Capture the cell that displays the provided text and extract its [X, Y] central coordinate. 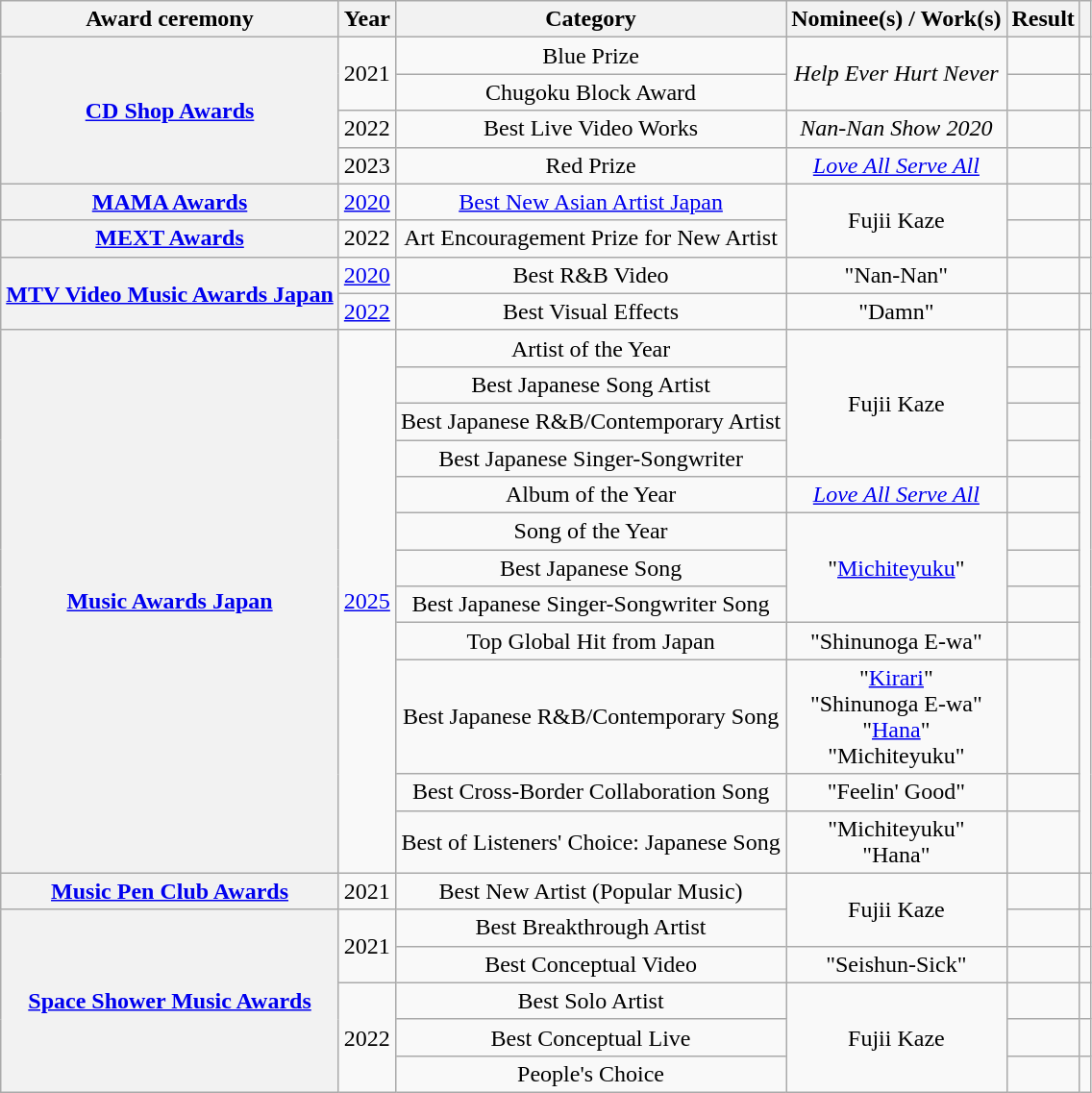
Song of the Year [590, 532]
Best Conceptual Video [590, 964]
Best Japanese Singer-Songwriter [590, 459]
Artist of the Year [590, 348]
MEXT Awards [170, 238]
"Michiteyuku""Hana" [896, 842]
"Seishun-Sick" [896, 964]
Best Japanese R&B/Contemporary Artist [590, 421]
Nominee(s) / Work(s) [896, 19]
Category [590, 19]
Blue Prize [590, 56]
Album of the Year [590, 495]
Red Prize [590, 165]
"Shinunoga E-wa" [896, 641]
Best New Artist (Popular Music) [590, 891]
2025 [367, 602]
Chugoku Block Award [590, 92]
Result [1043, 19]
Music Pen Club Awards [170, 891]
Best Japanese Singer-Songwriter Song [590, 605]
"Feelin' Good" [896, 792]
MAMA Awards [170, 202]
Top Global Hit from Japan [590, 641]
CD Shop Awards [170, 111]
Art Encouragement Prize for New Artist [590, 238]
Best R&B Video [590, 275]
People's Choice [590, 1074]
Best Visual Effects [590, 311]
Best Cross-Border Collaboration Song [590, 792]
Best Live Video Works [590, 129]
Best Solo Artist [590, 1001]
Best Japanese Song [590, 568]
"Damn" [896, 311]
"Nan-Nan" [896, 275]
Best New Asian Artist Japan [590, 202]
Nan-Nan Show 2020 [896, 129]
MTV Video Music Awards Japan [170, 293]
Best Japanese R&B/Contemporary Song [590, 717]
2023 [367, 165]
"Michiteyuku" [896, 568]
Best Conceptual Live [590, 1037]
Space Shower Music Awards [170, 1001]
"Kirari""Shinunoga E-wa""Hana""Michiteyuku" [896, 717]
Year [367, 19]
Award ceremony [170, 19]
Best Japanese Song Artist [590, 385]
Best of Listeners' Choice: Japanese Song [590, 842]
Help Ever Hurt Never [896, 74]
Best Breakthrough Artist [590, 928]
Music Awards Japan [170, 602]
